Provide the (x, y) coordinate of the cell's center where the given text is located.  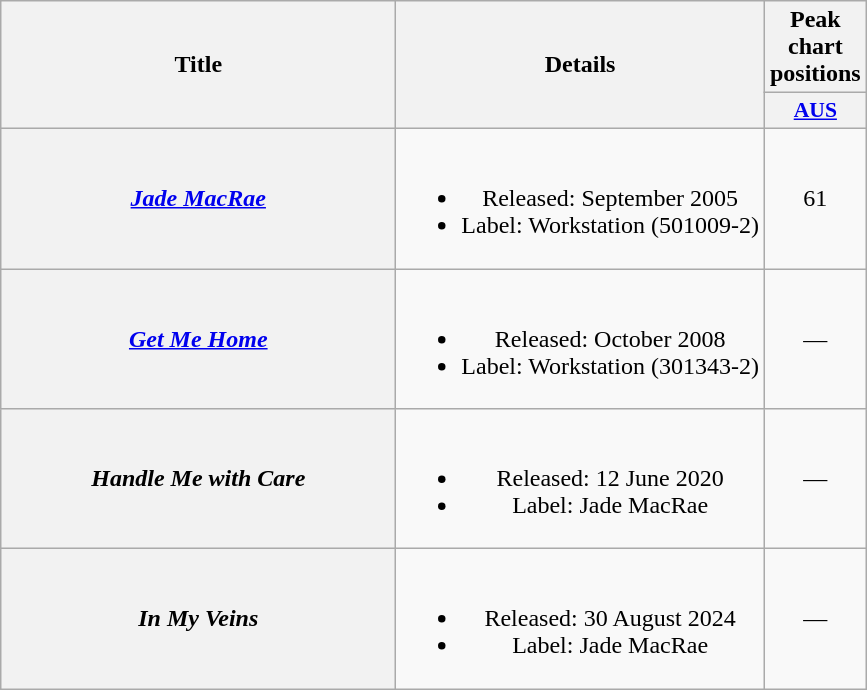
Jade MacRae (198, 198)
Released: September 2005Label: Workstation (501009-2) (580, 198)
Details (580, 65)
61 (815, 198)
Handle Me with Care (198, 479)
Released: 30 August 2024Label: Jade MacRae (580, 619)
In My Veins (198, 619)
Released: 12 June 2020Label: Jade MacRae (580, 479)
Get Me Home (198, 338)
Released: October 2008Label: Workstation (301343-2) (580, 338)
Title (198, 65)
AUS (815, 111)
Peak chart positions (815, 47)
